Determine the [X, Y] coordinate at the center of the cell enclosing the given text.  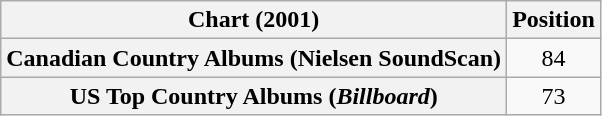
Position [554, 20]
Chart (2001) [254, 20]
73 [554, 96]
Canadian Country Albums (Nielsen SoundScan) [254, 58]
84 [554, 58]
US Top Country Albums (Billboard) [254, 96]
